Provide the [x, y] coordinate of the cell's center where the given text is located.  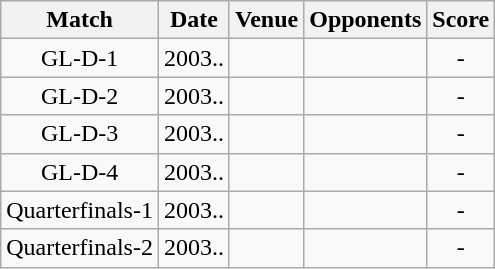
Quarterfinals-1 [80, 210]
GL-D-3 [80, 134]
GL-D-1 [80, 58]
Date [194, 20]
GL-D-2 [80, 96]
Venue [266, 20]
Quarterfinals-2 [80, 248]
Score [461, 20]
GL-D-4 [80, 172]
Match [80, 20]
Opponents [366, 20]
